Locate the cell with the specified text and output its [x, y] center coordinate. 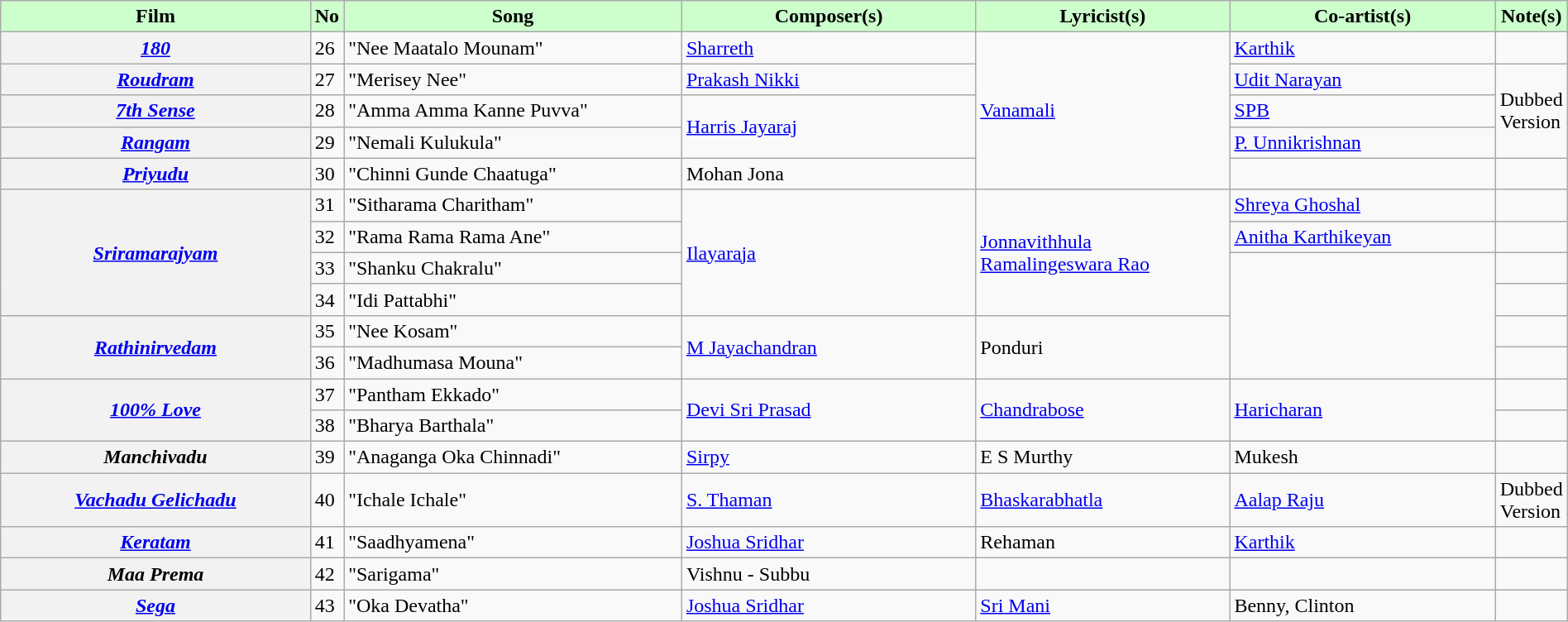
"Sitharama Charitham" [513, 205]
"Chinni Gunde Chaatuga" [513, 174]
Sega [155, 605]
Harris Jayaraj [829, 127]
Devi Sri Prasad [829, 410]
38 [327, 426]
Vanamali [1103, 111]
Priyudu [155, 174]
Benny, Clinton [1363, 605]
"Anaganga Oka Chinnadi" [513, 457]
30 [327, 174]
42 [327, 574]
Rangam [155, 142]
"Shanku Chakralu" [513, 268]
35 [327, 331]
Ponduri [1103, 347]
S. Thaman [829, 500]
29 [327, 142]
39 [327, 457]
Haricharan [1363, 410]
Maa Prema [155, 574]
Shreya Ghoshal [1363, 205]
Composer(s) [829, 17]
33 [327, 268]
Bhaskarabhatla [1103, 500]
Chandrabose [1103, 410]
M Jayachandran [829, 347]
37 [327, 395]
Sirpy [829, 457]
"Nee Kosam" [513, 331]
41 [327, 543]
40 [327, 500]
Vachadu Gelichadu [155, 500]
Rehaman [1103, 543]
36 [327, 362]
"Sarigama" [513, 574]
"Rama Rama Rama Ane" [513, 237]
"Madhumasa Mouna" [513, 362]
"Oka Devatha" [513, 605]
Film [155, 17]
100% Love [155, 410]
"Saadhyamena" [513, 543]
7th Sense [155, 111]
Keratam [155, 543]
Mohan Jona [829, 174]
28 [327, 111]
34 [327, 299]
32 [327, 237]
"Amma Amma Kanne Puvva" [513, 111]
"Pantham Ekkado" [513, 395]
Vishnu - Subbu [829, 574]
Sri Mani [1103, 605]
"Ichale Ichale" [513, 500]
43 [327, 605]
Sriramarajyam [155, 252]
Prakash Nikki [829, 79]
27 [327, 79]
"Nemali Kulukula" [513, 142]
No [327, 17]
Anitha Karthikeyan [1363, 237]
Mukesh [1363, 457]
Co-artist(s) [1363, 17]
"Nee Maatalo Mounam" [513, 48]
Note(s) [1532, 17]
26 [327, 48]
"Idi Pattabhi" [513, 299]
Manchivadu [155, 457]
Roudram [155, 79]
Lyricist(s) [1103, 17]
Jonnavithhula Ramalingeswara Rao [1103, 252]
Song [513, 17]
Sharreth [829, 48]
P. Unnikrishnan [1363, 142]
SPB [1363, 111]
Rathinirvedam [155, 347]
31 [327, 205]
Udit Narayan [1363, 79]
"Merisey Nee" [513, 79]
180 [155, 48]
Ilayaraja [829, 252]
E S Murthy [1103, 457]
"Bharya Barthala" [513, 426]
Aalap Raju [1363, 500]
